Return the [x, y] coordinate for the center point of the cell that contains the specified text.  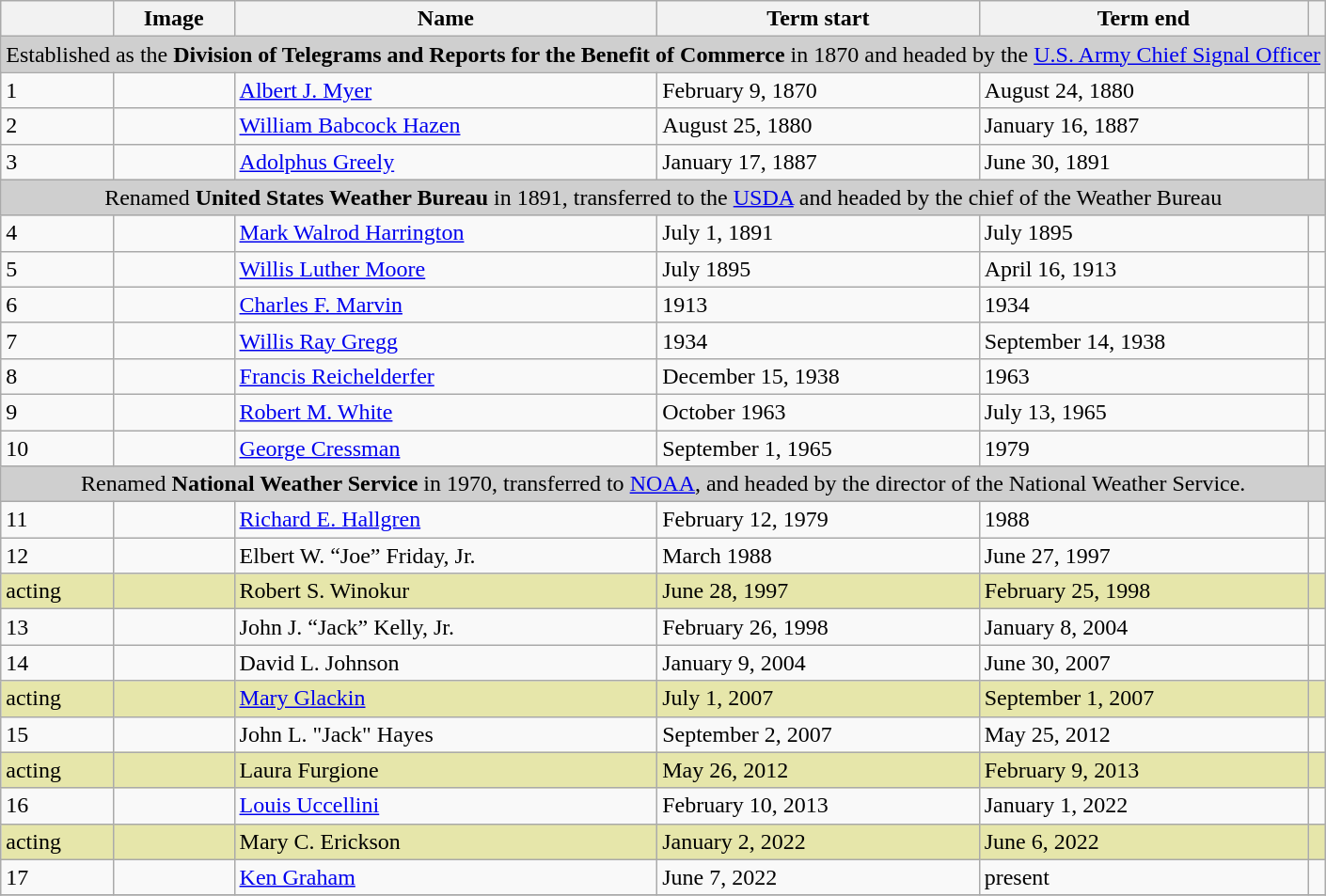
11 [57, 520]
8 [57, 376]
February 25, 1998 [1144, 591]
5 [57, 269]
9 [57, 412]
3 [57, 162]
January 9, 2004 [818, 663]
Term end [1144, 19]
6 [57, 305]
June 27, 1997 [1144, 556]
February 9, 2013 [1144, 770]
Renamed United States Weather Bureau in 1891, transferred to the USDA and headed by the chief of the Weather Bureau [664, 197]
Robert M. White [446, 412]
July 1, 1891 [818, 233]
Elbert W. “Joe” Friday, Jr. [446, 556]
7 [57, 340]
10 [57, 448]
1979 [1144, 448]
present [1144, 877]
September 14, 1938 [1144, 340]
December 15, 1938 [818, 376]
Image [173, 19]
Francis Reichelderfer [446, 376]
Ken Graham [446, 877]
Mary C. Erickson [446, 841]
October 1963 [818, 412]
Charles F. Marvin [446, 305]
April 16, 1913 [1144, 269]
1 [57, 90]
Established as the Division of Telegrams and Reports for the Benefit of Commerce in 1870 and headed by the U.S. Army Chief Signal Officer [664, 55]
1963 [1144, 376]
February 10, 2013 [818, 806]
June 30, 1891 [1144, 162]
Richard E. Hallgren [446, 520]
June 6, 2022 [1144, 841]
Mark Walrod Harrington [446, 233]
Louis Uccellini [446, 806]
Mary Glackin [446, 699]
January 16, 1887 [1144, 126]
Adolphus Greely [446, 162]
John J. “Jack” Kelly, Jr. [446, 627]
June 30, 2007 [1144, 663]
June 7, 2022 [818, 877]
Renamed National Weather Service in 1970, transferred to NOAA, and headed by the director of the National Weather Service. [664, 484]
February 12, 1979 [818, 520]
1913 [818, 305]
March 1988 [818, 556]
January 2, 2022 [818, 841]
13 [57, 627]
January 8, 2004 [1144, 627]
August 24, 1880 [1144, 90]
June 28, 1997 [818, 591]
Laura Furgione [446, 770]
William Babcock Hazen [446, 126]
2 [57, 126]
4 [57, 233]
May 26, 2012 [818, 770]
September 2, 2007 [818, 734]
July 1, 2007 [818, 699]
12 [57, 556]
February 26, 1998 [818, 627]
January 1, 2022 [1144, 806]
Term start [818, 19]
17 [57, 877]
January 17, 1887 [818, 162]
September 1, 1965 [818, 448]
September 1, 2007 [1144, 699]
David L. Johnson [446, 663]
Name [446, 19]
1988 [1144, 520]
George Cressman [446, 448]
February 9, 1870 [818, 90]
15 [57, 734]
July 13, 1965 [1144, 412]
16 [57, 806]
Albert J. Myer [446, 90]
May 25, 2012 [1144, 734]
John L. "Jack" Hayes [446, 734]
August 25, 1880 [818, 126]
Willis Ray Gregg [446, 340]
Willis Luther Moore [446, 269]
Robert S. Winokur [446, 591]
14 [57, 663]
